Provide the [x, y] coordinate of the cell's center where the given text is located.  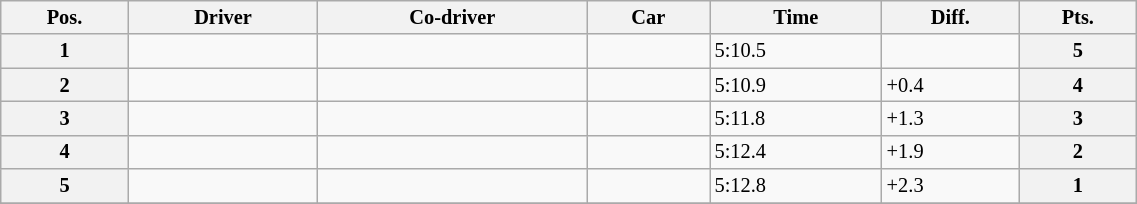
Driver [223, 17]
5:10.9 [796, 85]
+1.9 [950, 152]
5:12.4 [796, 152]
Diff. [950, 17]
+2.3 [950, 186]
Time [796, 17]
5:12.8 [796, 186]
5:11.8 [796, 118]
Pts. [1078, 17]
Co-driver [452, 17]
+0.4 [950, 85]
5:10.5 [796, 51]
Pos. [65, 17]
Car [648, 17]
+1.3 [950, 118]
